Search for the cell housing the specified text and yield its [X, Y] center coordinate. 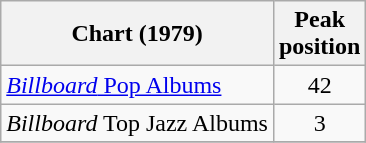
Chart (1979) [138, 34]
Billboard Top Jazz Albums [138, 123]
42 [319, 85]
3 [319, 123]
Billboard Pop Albums [138, 85]
Peakposition [319, 34]
